Search for the cell housing the specified text and yield its (X, Y) center coordinate. 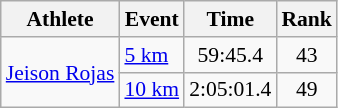
59:45.4 (230, 55)
49 (306, 90)
Athlete (60, 19)
10 km (152, 90)
Time (230, 19)
Jeison Rojas (60, 72)
Event (152, 19)
5 km (152, 55)
Rank (306, 19)
43 (306, 55)
2:05:01.4 (230, 90)
